Output the [x, y] coordinate of the center of the cell containing the given text.  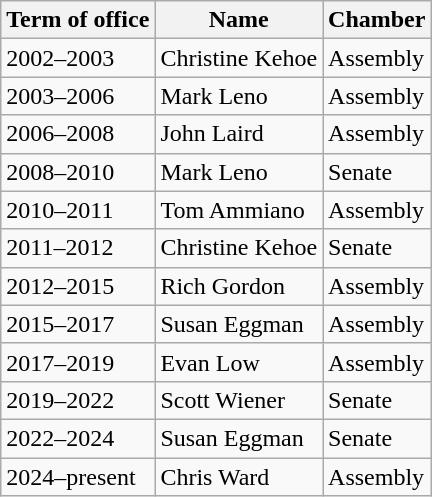
Tom Ammiano [239, 210]
2024–present [78, 477]
2011–2012 [78, 248]
2010–2011 [78, 210]
Scott Wiener [239, 400]
2002–2003 [78, 58]
2003–2006 [78, 96]
2019–2022 [78, 400]
2022–2024 [78, 438]
2006–2008 [78, 134]
Rich Gordon [239, 286]
2008–2010 [78, 172]
Name [239, 20]
Chamber [377, 20]
2017–2019 [78, 362]
John Laird [239, 134]
Chris Ward [239, 477]
Term of office [78, 20]
Evan Low [239, 362]
2015–2017 [78, 324]
2012–2015 [78, 286]
